Output the (x, y) coordinate of the center of the cell containing the given text.  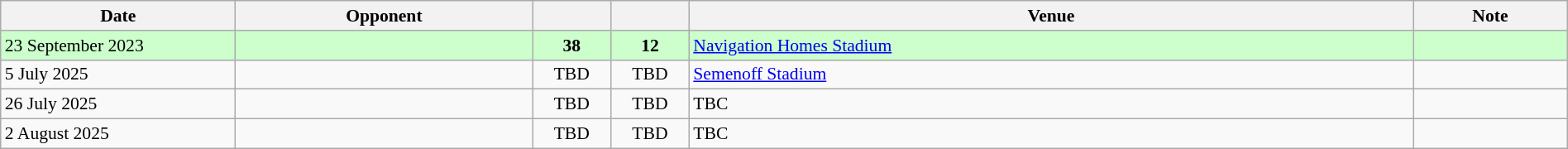
Venue (1050, 16)
Opponent (384, 16)
Semenoff Stadium (1050, 74)
2 August 2025 (118, 134)
5 July 2025 (118, 74)
23 September 2023 (118, 46)
38 (572, 46)
26 July 2025 (118, 104)
12 (650, 46)
Note (1490, 16)
Date (118, 16)
Navigation Homes Stadium (1050, 46)
